Locate the cell with the specified text and output its (X, Y) center coordinate. 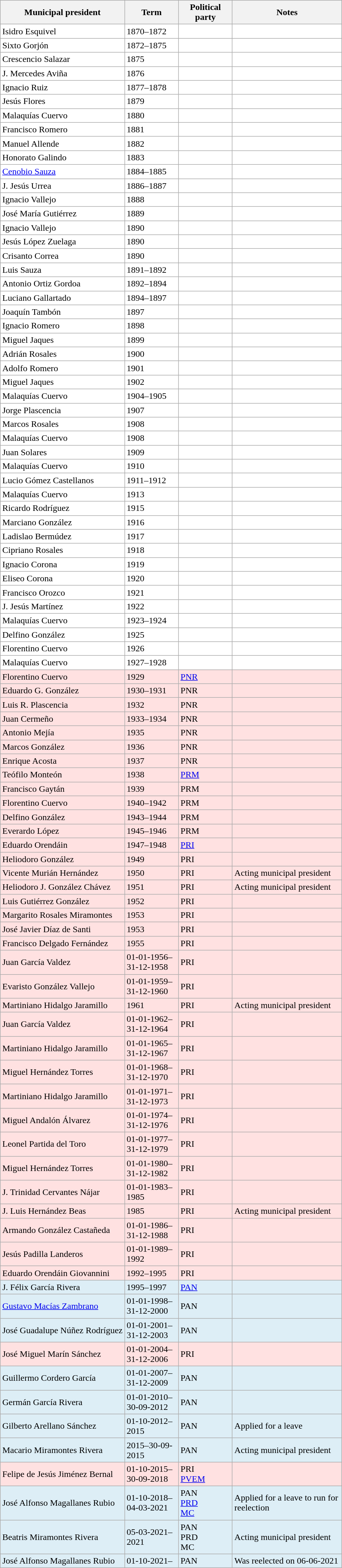
1904–1905 (152, 396)
01-01-2010–30-09-2012 (152, 1402)
1939 (152, 789)
1930–1931 (152, 691)
José María Gutiérrez (63, 214)
1879 (152, 101)
1884–1885 (152, 171)
01-01-1956–31-12-1958 (152, 962)
Juan Solares (63, 452)
1936 (152, 747)
1899 (152, 340)
Francisco Romero (63, 129)
1925 (152, 634)
Jesús Flores (63, 101)
Jesús Padilla Landeros (63, 1254)
Notes (287, 13)
Adolfo Romero (63, 368)
01-01-1974–31-12-1976 (152, 1120)
Eliseo Corona (63, 578)
1888 (152, 200)
J. Mercedes Aviña (63, 73)
1933–1934 (152, 719)
Crescencio Salazar (63, 59)
2015–30-09-2015 (152, 1450)
1910 (152, 466)
Eduardo Orendáin Giovannini (63, 1273)
Ignacio Corona (63, 564)
Marciano González (63, 522)
1911–1912 (152, 480)
Enrique Acosta (63, 761)
Luciano Gallartado (63, 298)
01-01-2007–31-12-2009 (152, 1378)
1927–1928 (152, 663)
José Javier Díaz de Santi (63, 929)
1951 (152, 887)
Manuel Allende (63, 143)
Joaquín Tambón (63, 312)
1881 (152, 129)
Jesús López Zuelaga (63, 242)
J. Luis Hernández Beas (63, 1211)
01-01-2004–31-12-2006 (152, 1354)
1922 (152, 606)
Ricardo Rodríguez (63, 508)
Germán García Rivera (63, 1402)
Antonio Ortiz Gordoa (63, 284)
Eduardo G. González (63, 691)
01-10-2018–04-03-2021 (152, 1503)
1875 (152, 59)
1915 (152, 508)
Luis Sauza (63, 270)
J. Trinidad Cervantes Nájar (63, 1192)
1872–1875 (152, 45)
Heliodoro J. González Chávez (63, 887)
Beatris Miramontes Rivera (63, 1537)
1877–1878 (152, 87)
1961 (152, 1005)
1947–1948 (152, 845)
1992–1995 (152, 1273)
Lucio Gómez Castellanos (63, 480)
1985 (152, 1211)
1937 (152, 761)
1945–1946 (152, 831)
1892–1894 (152, 284)
01-01-1959–31-12-1960 (152, 986)
Was reelected on 06-06-2021 (287, 1561)
1923–1924 (152, 620)
01-01-1965–31-12-1967 (152, 1048)
1995–1997 (152, 1287)
1920 (152, 578)
Vicente Murián Hernández (63, 873)
Marcos González (63, 747)
1943–1944 (152, 817)
J. Jesús Urrea (63, 185)
1955 (152, 943)
Evaristo González Vallejo (63, 986)
Isidro Esquivel (63, 31)
05-03-2021–2021 (152, 1537)
Crisanto Correa (63, 256)
01-10-2021– (152, 1561)
1938 (152, 775)
Margarito Rosales Miramontes (63, 915)
Political party (205, 13)
1883 (152, 157)
Honorato Galindo (63, 157)
Felipe de Jesús Jiménez Bernal (63, 1474)
1926 (152, 649)
1940–1942 (152, 803)
Municipal president (63, 13)
1919 (152, 564)
Cipriano Rosales (63, 550)
Macario Miramontes Rivera (63, 1450)
Heliodoro González (63, 859)
Everardo López (63, 831)
Miguel Andalón Álvarez (63, 1120)
Gilberto Arellano Sánchez (63, 1426)
Cenobio Sauza (63, 171)
1918 (152, 550)
Guillermo Cordero García (63, 1378)
1950 (152, 873)
01-01-1971–31-12-1973 (152, 1096)
Ladislao Bermúdez (63, 536)
1902 (152, 382)
01-01-2001–31-12-2003 (152, 1330)
José Miguel Marín Sánchez (63, 1354)
1952 (152, 901)
Luis R. Plascencia (63, 705)
1909 (152, 452)
1901 (152, 368)
1898 (152, 326)
1929 (152, 677)
01-01-1977–31-12-1979 (152, 1144)
Adrián Rosales (63, 354)
01-01-1986–31-12-1988 (152, 1230)
1870–1872 (152, 31)
1932 (152, 705)
Francisco Delgado Fernández (63, 943)
01-01-1983–1985 (152, 1192)
1907 (152, 410)
1917 (152, 536)
Francisco Orozco (63, 592)
1886–1887 (152, 185)
01-01-1998–31-12-2000 (152, 1306)
Jorge Plascencia (63, 410)
Gustavo Macías Zambrano (63, 1306)
1894–1897 (152, 298)
1916 (152, 522)
Sixto Gorjón (63, 45)
1889 (152, 214)
Ignacio Romero (63, 326)
1880 (152, 115)
1900 (152, 354)
01-01-1962–31-12-1964 (152, 1024)
Luis Gutiérrez González (63, 901)
1876 (152, 73)
1921 (152, 592)
01-10-2012–2015 (152, 1426)
1882 (152, 143)
Antonio Mejía (63, 733)
Marcos Rosales (63, 424)
Juan Cermeño (63, 719)
1891–1892 (152, 270)
José Guadalupe Núñez Rodríguez (63, 1330)
01-01-1989–1992 (152, 1254)
Armando González Castañeda (63, 1230)
Ignacio Ruiz (63, 87)
Francisco Gaytán (63, 789)
Applied for a leave to run for reelection (287, 1503)
J. Jesús Martínez (63, 606)
Teófilo Monteón (63, 775)
1913 (152, 494)
Term (152, 13)
Eduardo Orendáin (63, 845)
PRI PVEM (205, 1474)
1949 (152, 859)
J. Félix García Rivera (63, 1287)
01-01-1968–31-12-1970 (152, 1072)
1935 (152, 733)
Leonel Partida del Toro (63, 1144)
01-01-1980–31-12-1982 (152, 1168)
Applied for a leave (287, 1426)
01-10-2015–30-09-2018 (152, 1474)
1897 (152, 312)
